Scan for the cell matching the given text and deliver its (x, y) coordinate at center. 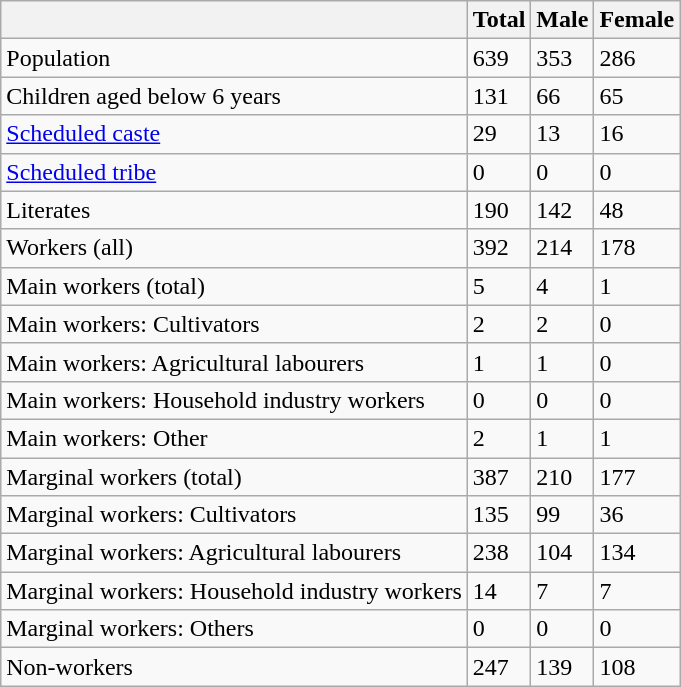
13 (562, 134)
Female (637, 20)
142 (562, 210)
210 (562, 477)
238 (499, 553)
16 (637, 134)
Male (562, 20)
Marginal workers: Agricultural labourers (234, 553)
214 (562, 248)
Children aged below 6 years (234, 96)
66 (562, 96)
108 (637, 667)
131 (499, 96)
4 (562, 286)
135 (499, 515)
99 (562, 515)
Marginal workers: Household industry workers (234, 591)
Population (234, 58)
Marginal workers: Cultivators (234, 515)
Main workers: Other (234, 438)
Scheduled caste (234, 134)
65 (637, 96)
Main workers: Household industry workers (234, 400)
190 (499, 210)
Literates (234, 210)
247 (499, 667)
392 (499, 248)
387 (499, 477)
639 (499, 58)
Non-workers (234, 667)
14 (499, 591)
Main workers: Agricultural labourers (234, 362)
139 (562, 667)
Marginal workers: Others (234, 629)
177 (637, 477)
36 (637, 515)
48 (637, 210)
Scheduled tribe (234, 172)
134 (637, 553)
Total (499, 20)
Workers (all) (234, 248)
Main workers (total) (234, 286)
5 (499, 286)
286 (637, 58)
Main workers: Cultivators (234, 324)
178 (637, 248)
Marginal workers (total) (234, 477)
353 (562, 58)
104 (562, 553)
29 (499, 134)
